Determine the (x, y) coordinate at the center of the cell enclosing the given text.  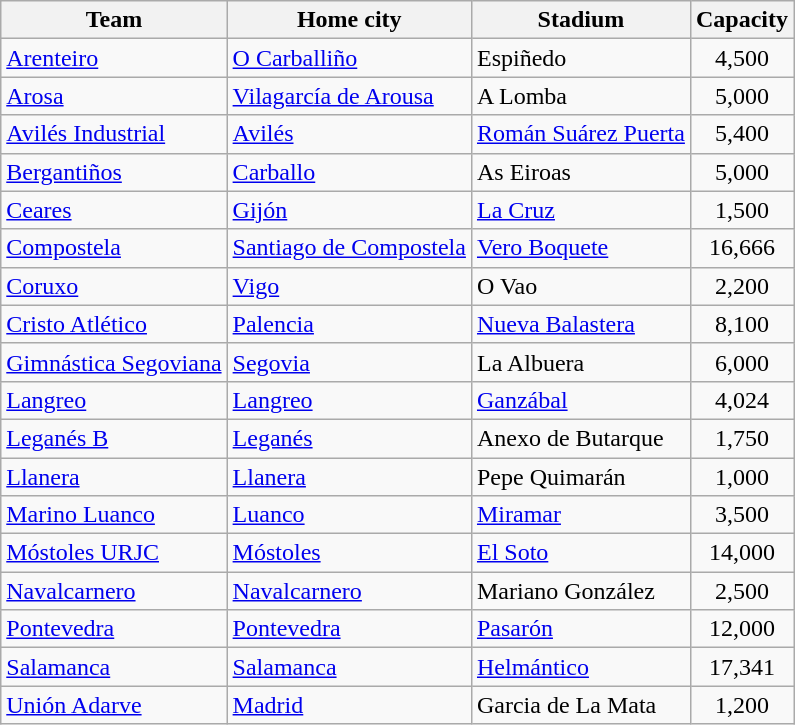
A Lomba (580, 96)
Stadium (580, 20)
1,750 (742, 438)
Miramar (580, 515)
4,500 (742, 58)
Marino Luanco (114, 515)
As Eiroas (580, 172)
Avilés (349, 134)
El Soto (580, 553)
Luanco (349, 515)
Palencia (349, 324)
Avilés Industrial (114, 134)
Espiñedo (580, 58)
2,500 (742, 591)
Vilagarcía de Arousa (349, 96)
1,500 (742, 210)
Móstoles URJC (114, 553)
Santiago de Compostela (349, 248)
5,400 (742, 134)
Coruxo (114, 286)
Ganzábal (580, 400)
O Vao (580, 286)
Vero Boquete (580, 248)
Pepe Quimarán (580, 477)
Arenteiro (114, 58)
Helmántico (580, 667)
Carballo (349, 172)
17,341 (742, 667)
Pasarón (580, 629)
Home city (349, 20)
Capacity (742, 20)
2,200 (742, 286)
Móstoles (349, 553)
Unión Adarve (114, 705)
Nueva Balastera (580, 324)
Mariano González (580, 591)
1,000 (742, 477)
La Cruz (580, 210)
Segovia (349, 362)
14,000 (742, 553)
Team (114, 20)
Anexo de Butarque (580, 438)
4,024 (742, 400)
Leganés B (114, 438)
3,500 (742, 515)
Gimnástica Segoviana (114, 362)
1,200 (742, 705)
8,100 (742, 324)
6,000 (742, 362)
12,000 (742, 629)
Leganés (349, 438)
Bergantiños (114, 172)
Ceares (114, 210)
Gijón (349, 210)
Vigo (349, 286)
16,666 (742, 248)
Arosa (114, 96)
La Albuera (580, 362)
Compostela (114, 248)
Garcia de La Mata (580, 705)
O Carballiño (349, 58)
Cristo Atlético (114, 324)
Madrid (349, 705)
Román Suárez Puerta (580, 134)
